Output the [x, y] coordinate of the center of the cell containing the given text.  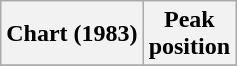
Peakposition [189, 34]
Chart (1983) [72, 34]
